Provide the [X, Y] coordinate of the cell's center where the given text is located.  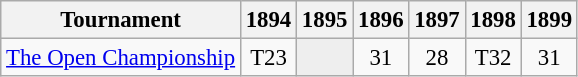
T23 [268, 58]
28 [437, 58]
1896 [381, 20]
1898 [493, 20]
1895 [325, 20]
1899 [549, 20]
T32 [493, 58]
The Open Championship [121, 58]
1897 [437, 20]
Tournament [121, 20]
1894 [268, 20]
